Detect which cell encompasses the target text, then output its [x, y] center coordinate. 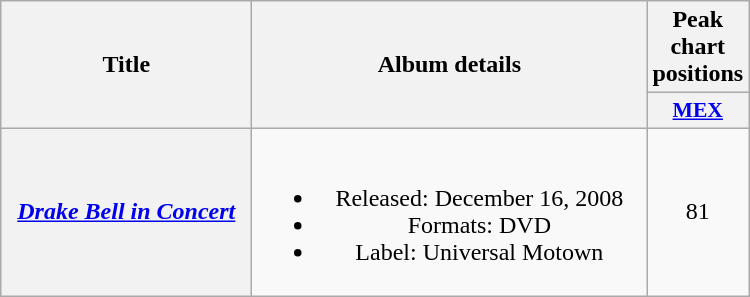
81 [698, 212]
Album details [450, 65]
Drake Bell in Concert [126, 212]
Peak chart positions [698, 47]
Title [126, 65]
MEX [698, 111]
Released: December 16, 2008Formats: DVDLabel: Universal Motown [450, 212]
